Return the (X, Y) coordinate for the center point of the cell that contains the specified text.  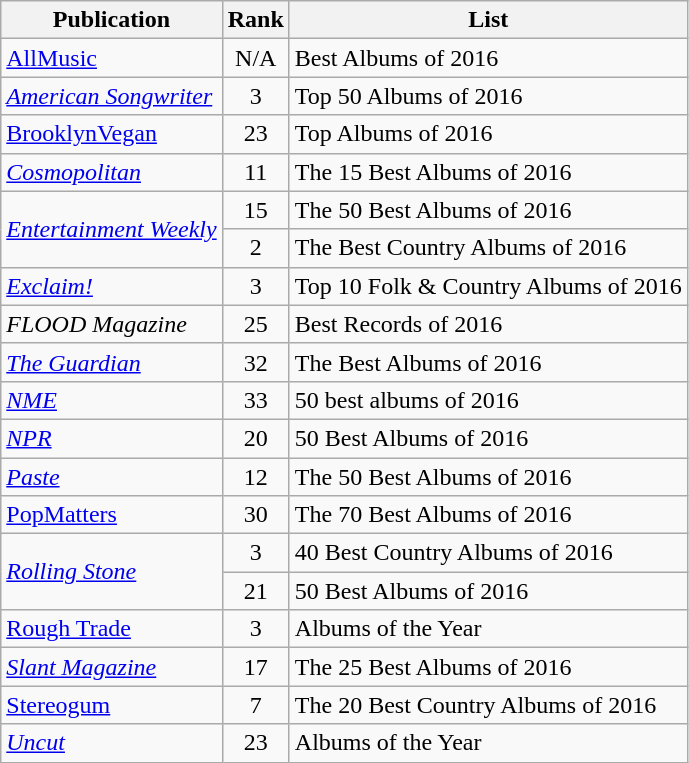
15 (256, 210)
Top 10 Folk & Country Albums of 2016 (488, 286)
Publication (112, 20)
Paste (112, 477)
Top 50 Albums of 2016 (488, 96)
The 25 Best Albums of 2016 (488, 667)
The 15 Best Albums of 2016 (488, 172)
The 70 Best Albums of 2016 (488, 515)
Slant Magazine (112, 667)
Cosmopolitan (112, 172)
The Best Albums of 2016 (488, 362)
Exclaim! (112, 286)
N/A (256, 58)
Uncut (112, 743)
Top Albums of 2016 (488, 134)
AllMusic (112, 58)
50 best albums of 2016 (488, 400)
FLOOD Magazine (112, 324)
Rolling Stone (112, 572)
25 (256, 324)
NME (112, 400)
Rough Trade (112, 629)
11 (256, 172)
List (488, 20)
40 Best Country Albums of 2016 (488, 553)
BrooklynVegan (112, 134)
American Songwriter (112, 96)
33 (256, 400)
The Guardian (112, 362)
PopMatters (112, 515)
30 (256, 515)
Stereogum (112, 705)
Best Records of 2016 (488, 324)
32 (256, 362)
Entertainment Weekly (112, 229)
NPR (112, 438)
7 (256, 705)
The Best Country Albums of 2016 (488, 248)
The 20 Best Country Albums of 2016 (488, 705)
2 (256, 248)
Best Albums of 2016 (488, 58)
12 (256, 477)
20 (256, 438)
Rank (256, 20)
21 (256, 591)
17 (256, 667)
